Search for the cell housing the specified text and yield its (x, y) center coordinate. 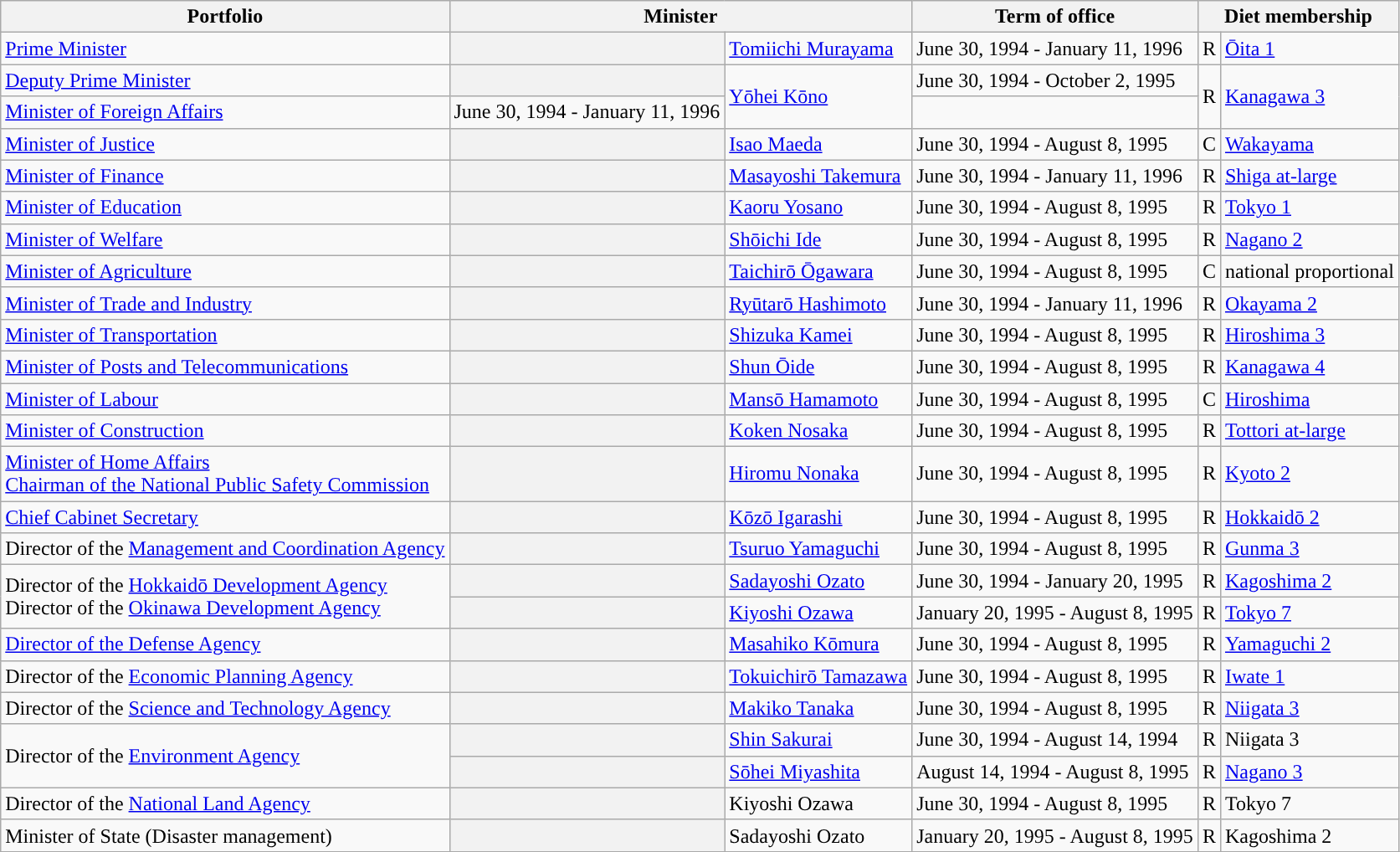
Taichirō Ōgawara (818, 271)
Kanagawa 3 (1309, 96)
Minister of Posts and Telecommunications (225, 367)
Mansō Hamamoto (818, 399)
Director of the Hokkaidō Development AgencyDirector of the Okinawa Development Agency (225, 597)
Kyoto 2 (1309, 474)
Hiroshima 3 (1309, 335)
Tokyo 1 (1309, 208)
Koken Nosaka (818, 431)
Minister of Home AffairsChairman of the National Public Safety Commission (225, 474)
Hokkaidō 2 (1309, 517)
Shin Sakurai (818, 740)
Hiroshima (1309, 399)
Sōhei Miyashita (818, 772)
Prime Minister (225, 49)
Director of the Economic Planning Agency (225, 676)
Wakayama (1309, 144)
Nagano 2 (1309, 239)
Minister of Finance (225, 176)
Director of the Environment Agency (225, 756)
Tsuruo Yamaguchi (818, 549)
Hiromu Nonaka (818, 474)
Term of office (1055, 17)
Minister of Foreign Affairs (225, 112)
June 30, 1994 - October 2, 1995 (1055, 80)
Shun Ōide (818, 367)
Masahiko Kōmura (818, 644)
June 30, 1994 - August 14, 1994 (1055, 740)
Okayama 2 (1309, 303)
Minister of Welfare (225, 239)
Director of the Management and Coordination Agency (225, 549)
Shōichi Ide (818, 239)
Minister (681, 17)
Makiko Tanaka (818, 708)
national proportional (1309, 271)
Kaoru Yosano (818, 208)
Ryūtarō Hashimoto (818, 303)
Tottori at-large (1309, 431)
Shizuka Kamei (818, 335)
June 30, 1994 - January 20, 1995 (1055, 581)
Director of the National Land Agency (225, 803)
Minister of Education (225, 208)
August 14, 1994 - August 8, 1995 (1055, 772)
Kanagawa 4 (1309, 367)
Kōzō Igarashi (818, 517)
Shiga at-large (1309, 176)
Minister of Trade and Industry (225, 303)
Portfolio (225, 17)
Director of the Defense Agency (225, 644)
Minister of Agriculture (225, 271)
Nagano 3 (1309, 772)
Minister of Construction (225, 431)
Minister of Justice (225, 144)
Tomiichi Murayama (818, 49)
Tokuichirō Tamazawa (818, 676)
Yōhei Kōno (818, 96)
Isao Maeda (818, 144)
Diet membership (1298, 17)
Minister of State (Disaster management) (225, 835)
Ōita 1 (1309, 49)
Deputy Prime Minister (225, 80)
Yamaguchi 2 (1309, 644)
Minister of Labour (225, 399)
Director of the Science and Technology Agency (225, 708)
Iwate 1 (1309, 676)
Masayoshi Takemura (818, 176)
Chief Cabinet Secretary (225, 517)
Minister of Transportation (225, 335)
Gunma 3 (1309, 549)
